Extract the (X, Y) coordinate from the center of the cell holding the provided text.  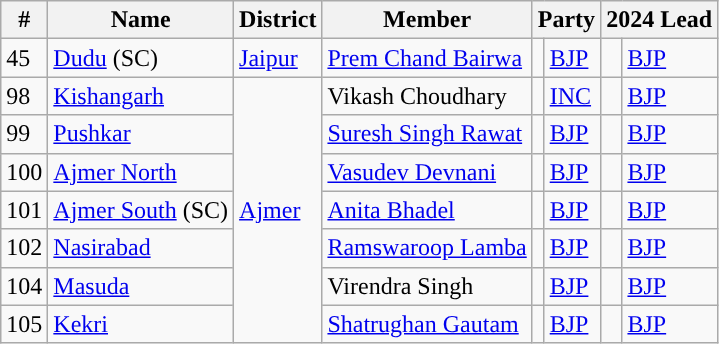
Virendra Singh (427, 286)
105 (24, 324)
# (24, 20)
Vasudev Devnani (427, 172)
Ajmer (278, 210)
102 (24, 248)
104 (24, 286)
Kishangarh (141, 96)
Name (141, 20)
Pushkar (141, 134)
Anita Bhadel (427, 210)
2024 Lead (660, 20)
Ajmer North (141, 172)
Suresh Singh Rawat (427, 134)
Party (566, 20)
Member (427, 20)
100 (24, 172)
Ajmer South (SC) (141, 210)
Dudu (SC) (141, 58)
Vikash Choudhary (427, 96)
101 (24, 210)
98 (24, 96)
99 (24, 134)
Jaipur (278, 58)
INC (572, 96)
45 (24, 58)
District (278, 20)
Kekri (141, 324)
Shatrughan Gautam (427, 324)
Ramswaroop Lamba (427, 248)
Nasirabad (141, 248)
Masuda (141, 286)
Prem Chand Bairwa (427, 58)
